From the cell containing the given text, extract its center point as (X, Y) coordinate. 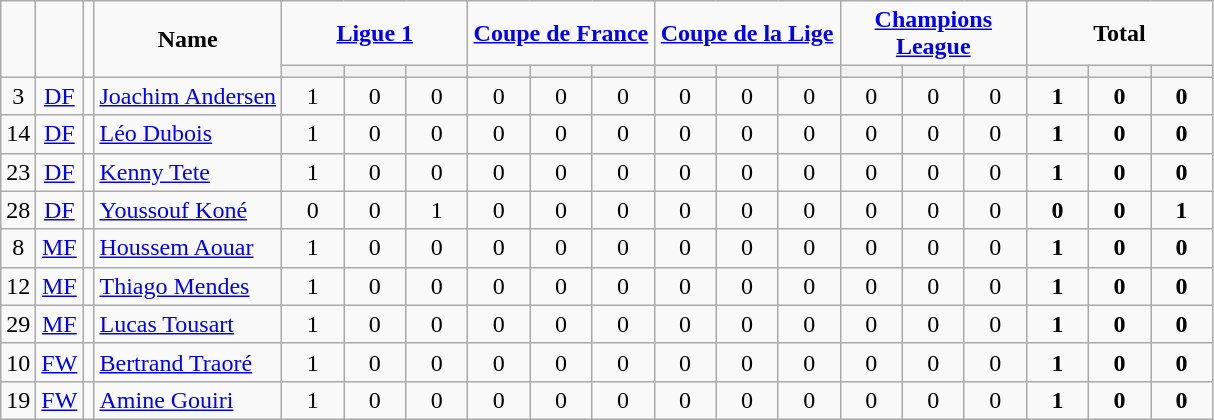
Ligue 1 (375, 34)
Coupe de la Lige (747, 34)
Houssem Aouar (188, 248)
Bertrand Traoré (188, 362)
Léo Dubois (188, 134)
Champions League (933, 34)
19 (18, 400)
10 (18, 362)
Total (1119, 34)
Youssouf Koné (188, 210)
Kenny Tete (188, 172)
23 (18, 172)
Lucas Tousart (188, 324)
29 (18, 324)
28 (18, 210)
3 (18, 96)
12 (18, 286)
Thiago Mendes (188, 286)
14 (18, 134)
Name (188, 39)
Joachim Andersen (188, 96)
8 (18, 248)
Coupe de France (561, 34)
Amine Gouiri (188, 400)
